Capture the cell that displays the provided text and extract its (x, y) central coordinate. 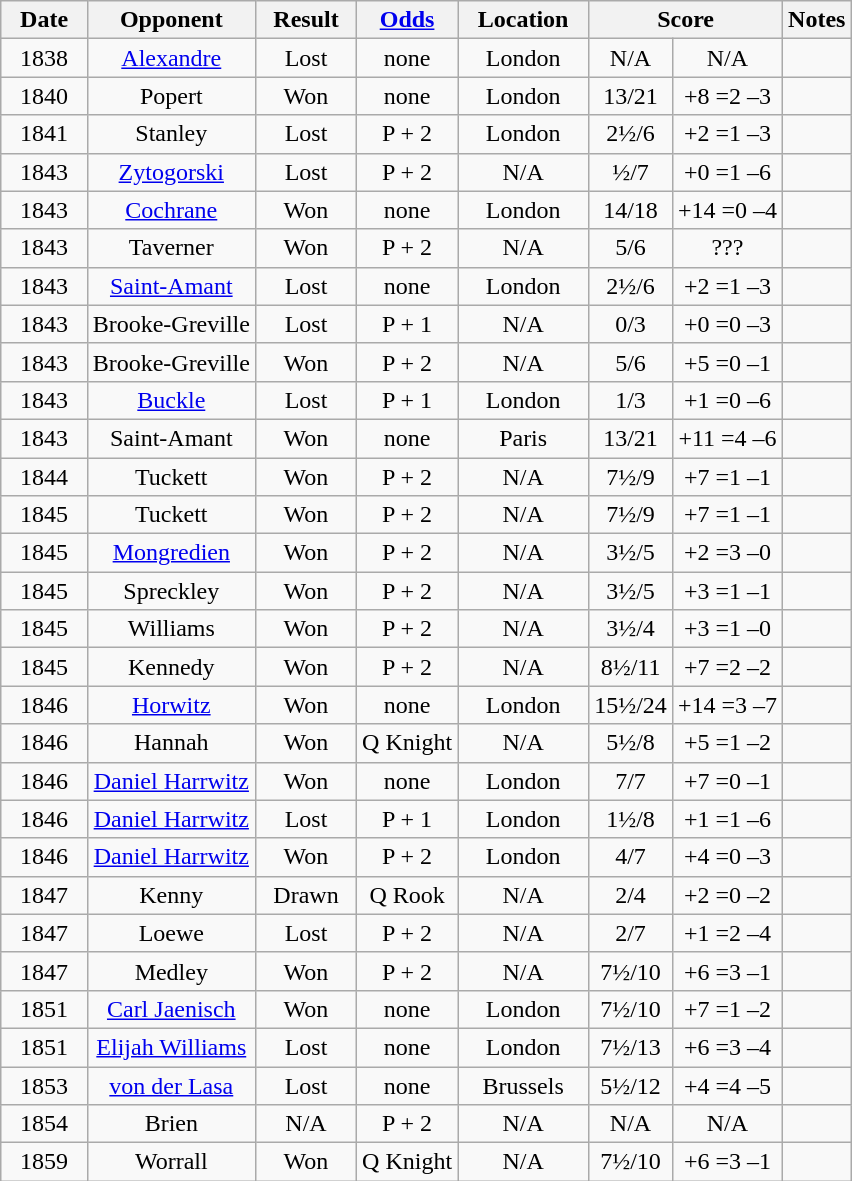
+1 =1 –6 (727, 819)
4/7 (631, 857)
8½/11 (631, 667)
2/4 (631, 895)
von der Lasa (171, 1085)
+3 =1 –0 (727, 629)
Zytogorski (171, 172)
1840 (44, 96)
1853 (44, 1085)
Notes (817, 20)
Popert (171, 96)
Alexandre (171, 58)
+7 =0 –1 (727, 781)
+2 =3 –0 (727, 553)
1½/8 (631, 819)
+8 =2 –3 (727, 96)
Result (306, 20)
7/7 (631, 781)
Opponent (171, 20)
7½/13 (631, 1047)
Drawn (306, 895)
+7 =2 –2 (727, 667)
+6 =3 –4 (727, 1047)
+14 =0 –4 (727, 210)
Location (524, 20)
+0 =1 –6 (727, 172)
+4 =0 –3 (727, 857)
5½/8 (631, 743)
+0 =0 –3 (727, 324)
Brien (171, 1124)
2/7 (631, 933)
+4 =4 –5 (727, 1085)
Buckle (171, 400)
??? (727, 248)
5½/12 (631, 1085)
1859 (44, 1162)
Kennedy (171, 667)
Hannah (171, 743)
+7 =1 –2 (727, 1009)
14/18 (631, 210)
Taverner (171, 248)
Medley (171, 971)
Elijah Williams (171, 1047)
1844 (44, 477)
Loewe (171, 933)
Stanley (171, 134)
1841 (44, 134)
Worrall (171, 1162)
Mongredien (171, 553)
0/3 (631, 324)
+1 =2 –4 (727, 933)
Date (44, 20)
½/7 (631, 172)
Spreckley (171, 591)
Carl Jaenisch (171, 1009)
Horwitz (171, 705)
+11 =4 –6 (727, 438)
+3 =1 –1 (727, 591)
1/3 (631, 400)
+14 =3 –7 (727, 705)
Brussels (524, 1085)
+5 =1 –2 (727, 743)
Kenny (171, 895)
Cochrane (171, 210)
+2 =0 –2 (727, 895)
15½/24 (631, 705)
Paris (524, 438)
1854 (44, 1124)
1838 (44, 58)
Odds (408, 20)
Q Rook (408, 895)
Score (686, 20)
+1 =0 –6 (727, 400)
Williams (171, 629)
3½/4 (631, 629)
+5 =0 –1 (727, 362)
